Return [x, y] of the center of cell containing provided text 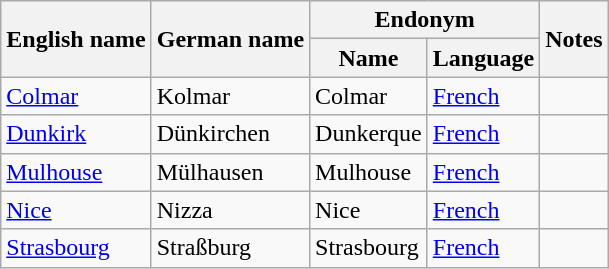
Kolmar [230, 96]
Notes [574, 39]
Mülhausen [230, 172]
German name [230, 39]
Language [483, 58]
Name [369, 58]
English name [76, 39]
Straßburg [230, 248]
Nizza [230, 210]
Dunkirk [76, 134]
Dünkirchen [230, 134]
Dunkerque [369, 134]
Endonym [425, 20]
